Detect which cell encompasses the target text, then output its (X, Y) center coordinate. 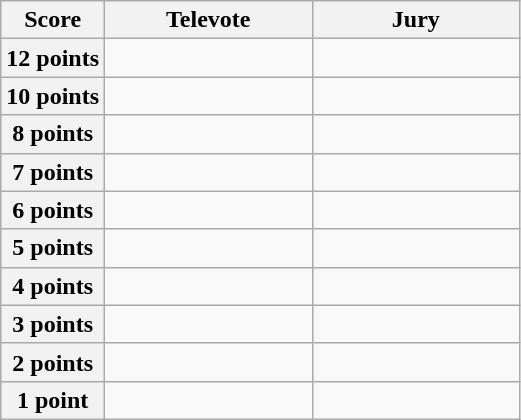
Jury (416, 20)
Televote (209, 20)
3 points (53, 324)
10 points (53, 96)
8 points (53, 134)
5 points (53, 248)
1 point (53, 400)
7 points (53, 172)
Score (53, 20)
2 points (53, 362)
4 points (53, 286)
6 points (53, 210)
12 points (53, 58)
